Scan for the cell matching the given text and deliver its (x, y) coordinate at center. 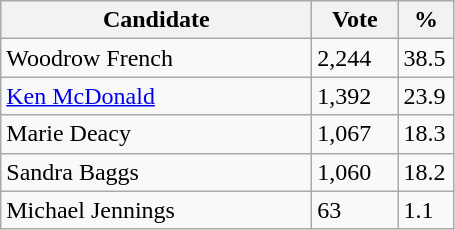
2,244 (355, 58)
1,067 (355, 134)
Michael Jennings (156, 210)
63 (355, 210)
Marie Deacy (156, 134)
18.3 (426, 134)
% (426, 20)
1,392 (355, 96)
Woodrow French (156, 58)
1.1 (426, 210)
38.5 (426, 58)
1,060 (355, 172)
Ken McDonald (156, 96)
Sandra Baggs (156, 172)
23.9 (426, 96)
Candidate (156, 20)
Vote (355, 20)
18.2 (426, 172)
